Find where the given text appears and provide that cell's center as (X, Y) coordinate. 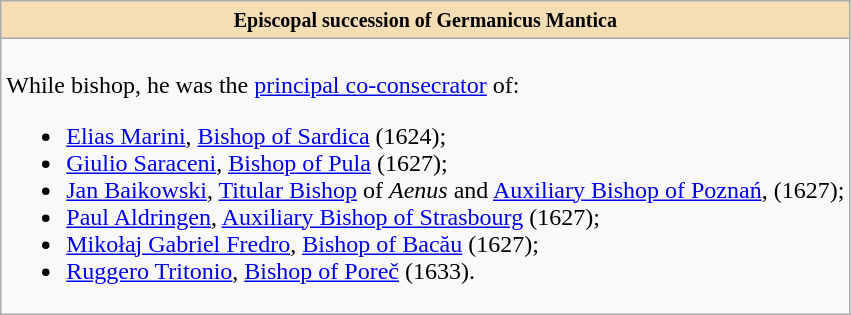
Episcopal succession of Germanicus Mantica (426, 20)
